For the text-containing cell, return its midpoint in [X, Y] coordinate format. 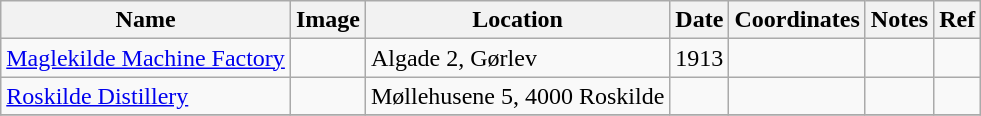
Coordinates [797, 20]
Notes [899, 20]
Location [517, 20]
Date [700, 20]
Møllehusene 5, 4000 Roskilde [517, 96]
Name [146, 20]
Algade 2, Gørlev [517, 58]
Ref [958, 20]
Roskilde Distillery [146, 96]
Maglekilde Machine Factory [146, 58]
Image [328, 20]
1913 [700, 58]
